Scan for the cell matching the given text and deliver its (x, y) coordinate at center. 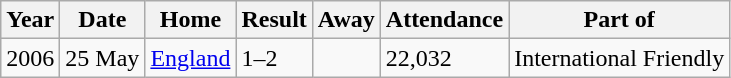
Result (274, 20)
International Friendly (620, 58)
1–2 (274, 58)
22,032 (444, 58)
2006 (30, 58)
25 May (102, 58)
Away (346, 20)
Year (30, 20)
Part of (620, 20)
England (190, 58)
Attendance (444, 20)
Home (190, 20)
Date (102, 20)
